From the cell containing the given text, extract its center point as (x, y) coordinate. 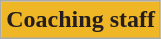
Coaching staff (81, 20)
